For the text-containing cell, return its midpoint in (x, y) coordinate format. 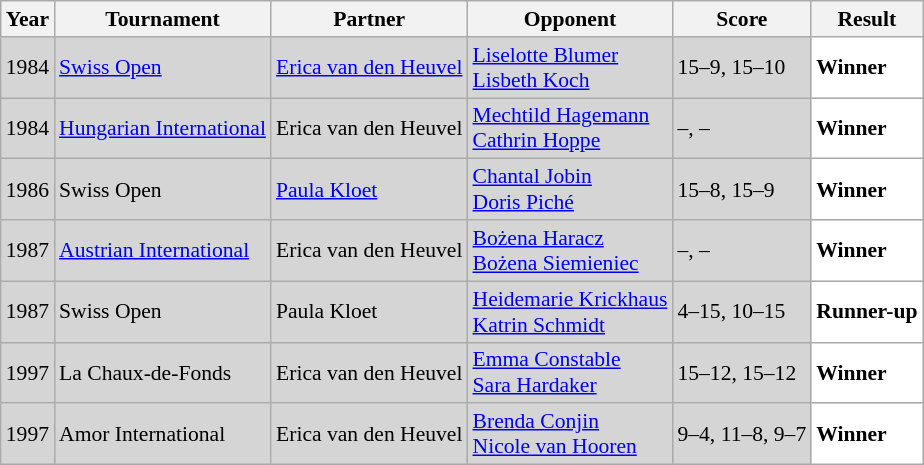
Year (28, 19)
Emma Constable Sara Hardaker (570, 372)
La Chaux-de-Fonds (162, 372)
Liselotte Blumer Lisbeth Koch (570, 68)
Amor International (162, 434)
Bożena Haracz Bożena Siemieniec (570, 250)
Result (866, 19)
Hungarian International (162, 128)
Tournament (162, 19)
9–4, 11–8, 9–7 (742, 434)
Runner-up (866, 312)
Score (742, 19)
15–12, 15–12 (742, 372)
15–8, 15–9 (742, 190)
Chantal Jobin Doris Piché (570, 190)
Partner (370, 19)
Austrian International (162, 250)
Opponent (570, 19)
15–9, 15–10 (742, 68)
1986 (28, 190)
Heidemarie Krickhaus Katrin Schmidt (570, 312)
Mechtild Hagemann Cathrin Hoppe (570, 128)
4–15, 10–15 (742, 312)
Brenda Conjin Nicole van Hooren (570, 434)
